From the cell containing the given text, extract its center point as (x, y) coordinate. 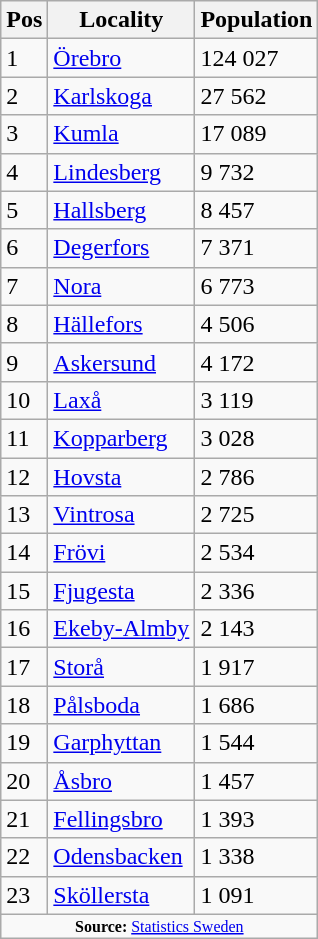
8 457 (256, 210)
Locality (122, 20)
1 393 (256, 819)
23 (24, 895)
5 (24, 210)
1 544 (256, 743)
Örebro (122, 58)
Nora (122, 286)
Lindesberg (122, 172)
Karlskoga (122, 96)
124 027 (256, 58)
6 (24, 248)
Hallsberg (122, 210)
Odensbacken (122, 857)
Pålsboda (122, 705)
19 (24, 743)
Source: Statistics Sweden (160, 926)
Åsbro (122, 781)
18 (24, 705)
9 732 (256, 172)
11 (24, 438)
Sköllersta (122, 895)
Hovsta (122, 477)
1 (24, 58)
Vintrosa (122, 515)
6 773 (256, 286)
10 (24, 400)
17 (24, 667)
1 917 (256, 667)
22 (24, 857)
1 686 (256, 705)
4 172 (256, 362)
13 (24, 515)
7 371 (256, 248)
3 (24, 134)
12 (24, 477)
15 (24, 591)
Degerfors (122, 248)
17 089 (256, 134)
Hällefors (122, 324)
2 786 (256, 477)
3 028 (256, 438)
2 (24, 96)
3 119 (256, 400)
4 (24, 172)
Pos (24, 20)
8 (24, 324)
Fjugesta (122, 591)
1 091 (256, 895)
27 562 (256, 96)
Askersund (122, 362)
Kopparberg (122, 438)
2 725 (256, 515)
Ekeby-Almby (122, 629)
20 (24, 781)
21 (24, 819)
14 (24, 553)
2 143 (256, 629)
Kumla (122, 134)
Fellingsbro (122, 819)
1 338 (256, 857)
7 (24, 286)
2 534 (256, 553)
Frövi (122, 553)
1 457 (256, 781)
9 (24, 362)
4 506 (256, 324)
16 (24, 629)
Garphyttan (122, 743)
2 336 (256, 591)
Laxå (122, 400)
Storå (122, 667)
Population (256, 20)
